Provide the (x, y) coordinate of the cell's center where the given text is located.  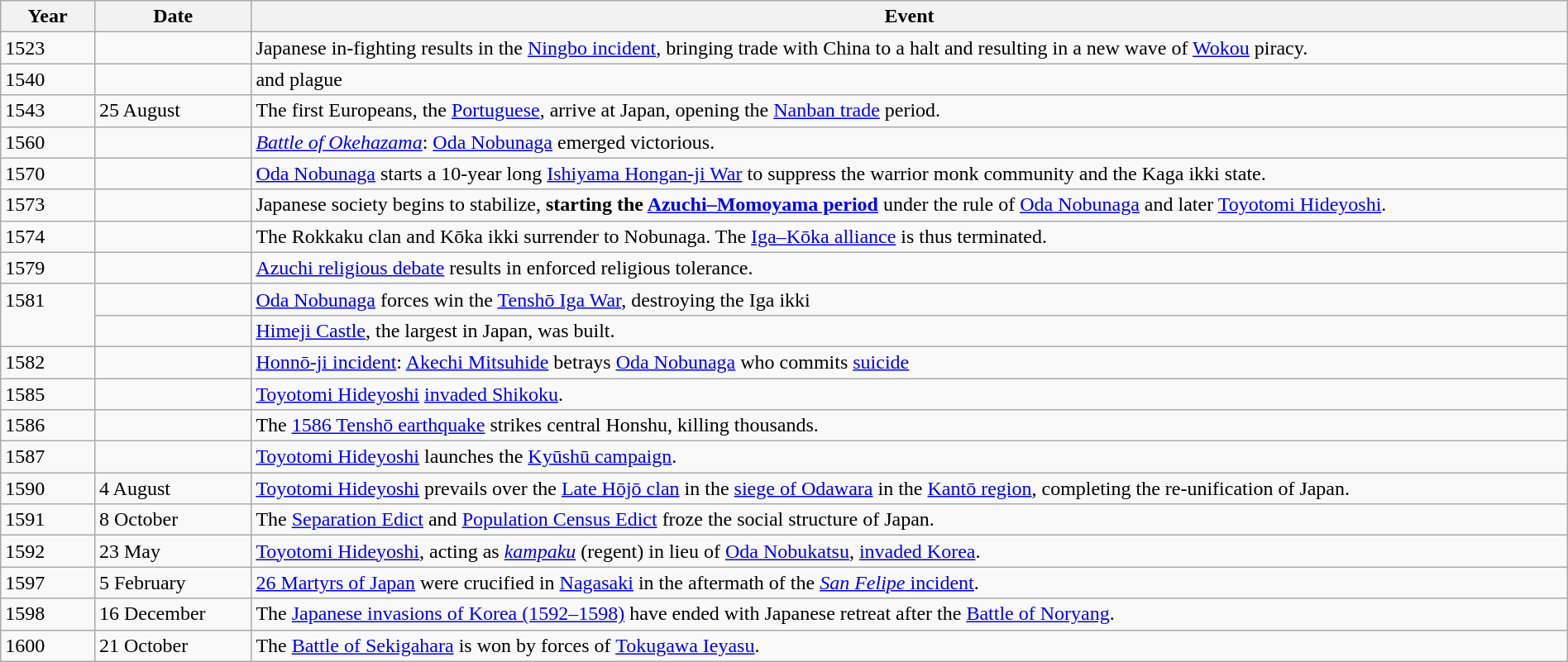
1587 (48, 457)
The Battle of Sekigahara is won by forces of Tokugawa Ieyasu. (910, 645)
The Rokkaku clan and Kōka ikki surrender to Nobunaga. The Iga–Kōka alliance is thus terminated. (910, 236)
and plague (910, 79)
1574 (48, 236)
Toyotomi Hideyoshi launches the Kyūshū campaign. (910, 457)
23 May (172, 551)
1591 (48, 520)
1581 (48, 315)
Toyotomi Hideyoshi invaded Shikoku. (910, 394)
1543 (48, 111)
5 February (172, 583)
1598 (48, 614)
8 October (172, 520)
The 1586 Tenshō earthquake strikes central Honshu, killing thousands. (910, 426)
Azuchi religious debate results in enforced religious tolerance. (910, 268)
Oda Nobunaga forces win the Tenshō Iga War, destroying the Iga ikki (910, 299)
1590 (48, 488)
Japanese society begins to stabilize, starting the Azuchi–Momoyama period under the rule of Oda Nobunaga and later Toyotomi Hideyoshi. (910, 205)
Event (910, 17)
16 December (172, 614)
The Japanese invasions of Korea (1592–1598) have ended with Japanese retreat after the Battle of Noryang. (910, 614)
Oda Nobunaga starts a 10-year long Ishiyama Hongan-ji War to suppress the warrior monk community and the Kaga ikki state. (910, 174)
1573 (48, 205)
Himeji Castle, the largest in Japan, was built. (910, 331)
1582 (48, 362)
Battle of Okehazama: Oda Nobunaga emerged victorious. (910, 142)
1592 (48, 551)
Toyotomi Hideyoshi prevails over the Late Hōjō clan in the siege of Odawara in the Kantō region, completing the re-unification of Japan. (910, 488)
Honnō-ji incident: Akechi Mitsuhide betrays Oda Nobunaga who commits suicide (910, 362)
The first Europeans, the Portuguese, arrive at Japan, opening the Nanban trade period. (910, 111)
Japanese in-fighting results in the Ningbo incident, bringing trade with China to a halt and resulting in a new wave of Wokou piracy. (910, 48)
Year (48, 17)
1597 (48, 583)
1570 (48, 174)
The Separation Edict and Population Census Edict froze the social structure of Japan. (910, 520)
Date (172, 17)
1585 (48, 394)
1600 (48, 645)
1540 (48, 79)
4 August (172, 488)
1579 (48, 268)
26 Martyrs of Japan were crucified in Nagasaki in the aftermath of the San Felipe incident. (910, 583)
25 August (172, 111)
1586 (48, 426)
Toyotomi Hideyoshi, acting as kampaku (regent) in lieu of Oda Nobukatsu, invaded Korea. (910, 551)
1560 (48, 142)
21 October (172, 645)
1523 (48, 48)
